For the text-containing cell, return its midpoint in [x, y] coordinate format. 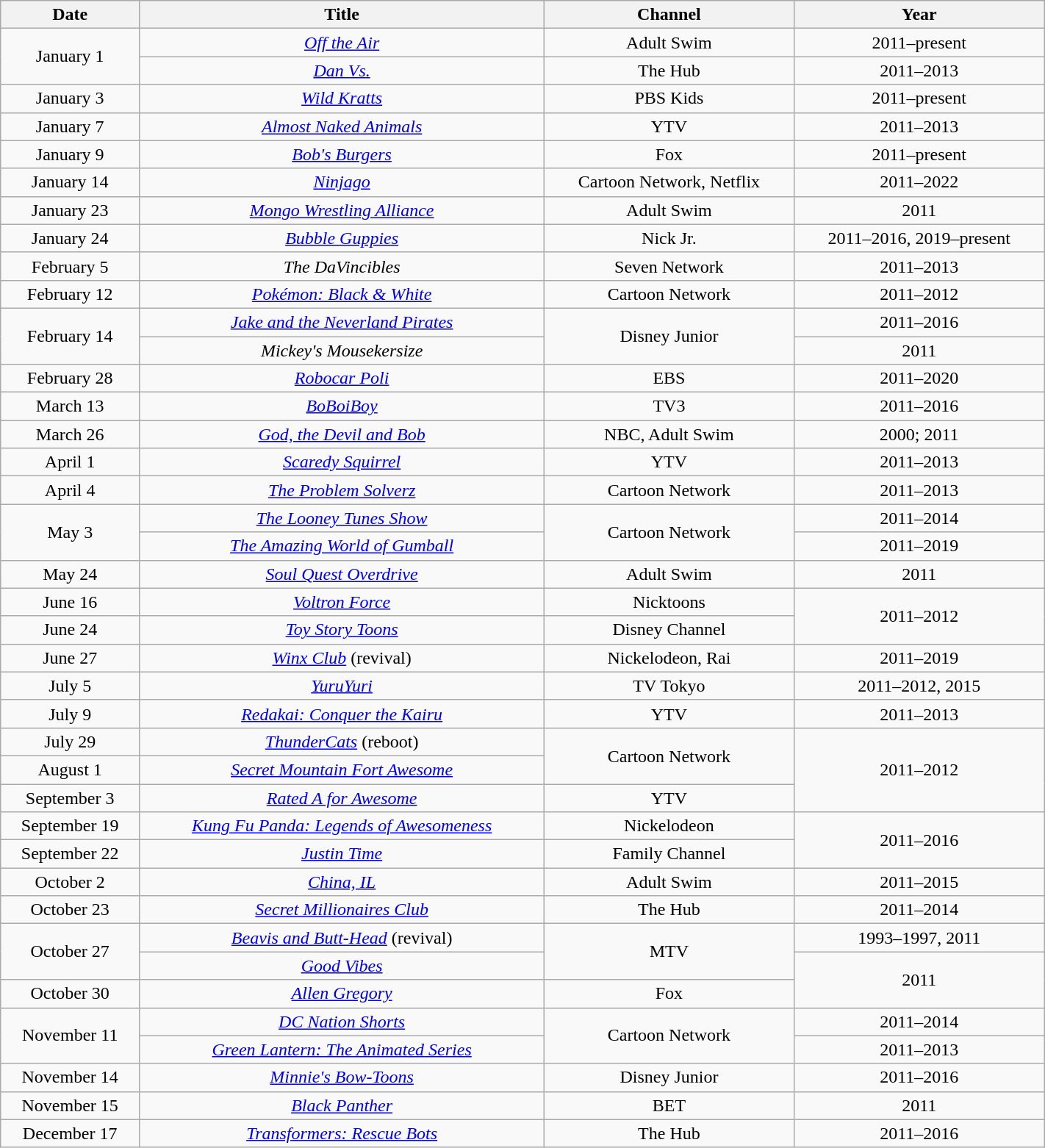
Disney Channel [669, 630]
July 5 [71, 686]
Green Lantern: The Animated Series [342, 1050]
Dan Vs. [342, 71]
Redakai: Conquer the Kairu [342, 714]
Toy Story Toons [342, 630]
The Amazing World of Gumball [342, 546]
2011–2012, 2015 [919, 686]
Channel [669, 15]
Title [342, 15]
January 7 [71, 126]
The DaVincibles [342, 266]
EBS [669, 379]
ThunderCats (reboot) [342, 742]
Good Vibes [342, 966]
2011–2016, 2019–present [919, 238]
China, IL [342, 882]
November 15 [71, 1105]
Family Channel [669, 854]
Jake and the Neverland Pirates [342, 322]
God, the Devil and Bob [342, 434]
Nickelodeon [669, 826]
Winx Club (revival) [342, 658]
October 27 [71, 952]
Allen Gregory [342, 994]
January 14 [71, 182]
The Looney Tunes Show [342, 518]
August 1 [71, 769]
February 28 [71, 379]
November 11 [71, 1036]
May 24 [71, 574]
Mickey's Mousekersize [342, 351]
Secret Millionaires Club [342, 910]
The Problem Solverz [342, 490]
October 2 [71, 882]
March 13 [71, 406]
June 16 [71, 602]
Off the Air [342, 43]
Cartoon Network, Netflix [669, 182]
December 17 [71, 1133]
DC Nation Shorts [342, 1022]
January 23 [71, 210]
Black Panther [342, 1105]
October 23 [71, 910]
Wild Kratts [342, 98]
June 24 [71, 630]
January 1 [71, 57]
October 30 [71, 994]
2011–2015 [919, 882]
Nickelodeon, Rai [669, 658]
2011–2022 [919, 182]
1993–1997, 2011 [919, 938]
Bubble Guppies [342, 238]
Robocar Poli [342, 379]
Ninjago [342, 182]
September 3 [71, 797]
Nick Jr. [669, 238]
April 1 [71, 462]
Almost Naked Animals [342, 126]
Scaredy Squirrel [342, 462]
Transformers: Rescue Bots [342, 1133]
BET [669, 1105]
February 12 [71, 294]
TV3 [669, 406]
MTV [669, 952]
November 14 [71, 1077]
June 27 [71, 658]
January 24 [71, 238]
January 3 [71, 98]
2000; 2011 [919, 434]
Date [71, 15]
Pokémon: Black & White [342, 294]
September 19 [71, 826]
Nicktoons [669, 602]
January 9 [71, 154]
Beavis and Butt-Head (revival) [342, 938]
Secret Mountain Fort Awesome [342, 769]
YuruYuri [342, 686]
Year [919, 15]
Voltron Force [342, 602]
July 29 [71, 742]
BoBoiBoy [342, 406]
TV Tokyo [669, 686]
Kung Fu Panda: Legends of Awesomeness [342, 826]
Mongo Wrestling Alliance [342, 210]
Seven Network [669, 266]
April 4 [71, 490]
Bob's Burgers [342, 154]
March 26 [71, 434]
February 5 [71, 266]
May 3 [71, 532]
September 22 [71, 854]
NBC, Adult Swim [669, 434]
February 14 [71, 336]
Justin Time [342, 854]
PBS Kids [669, 98]
Minnie's Bow-Toons [342, 1077]
Soul Quest Overdrive [342, 574]
July 9 [71, 714]
Rated A for Awesome [342, 797]
2011–2020 [919, 379]
